For the text-containing cell, return its midpoint in (X, Y) coordinate format. 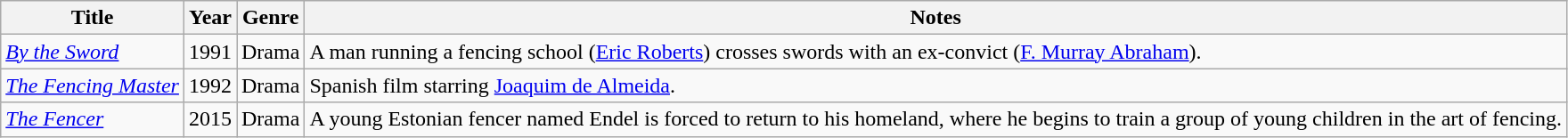
By the Sword (93, 52)
Title (93, 18)
2015 (210, 119)
A young Estonian fencer named Endel is forced to return to his homeland, where he begins to train a group of young children in the art of fencing. (935, 119)
Genre (271, 18)
A man running a fencing school (Eric Roberts) crosses swords with an ex-convict (F. Murray Abraham). (935, 52)
Year (210, 18)
The Fencer (93, 119)
Spanish film starring Joaquim de Almeida. (935, 85)
1992 (210, 85)
Notes (935, 18)
The Fencing Master (93, 85)
1991 (210, 52)
